For the text-containing cell, return its midpoint in (x, y) coordinate format. 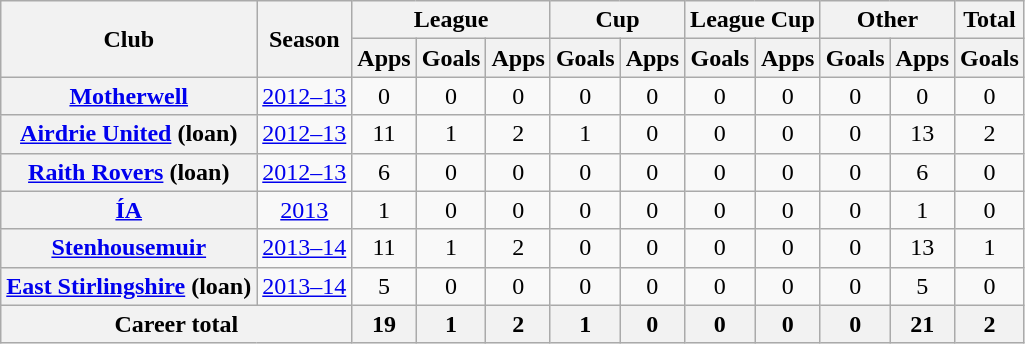
East Stirlingshire (loan) (129, 286)
2013 (304, 210)
League Cup (753, 20)
Career total (176, 324)
Season (304, 39)
League (452, 20)
19 (384, 324)
Other (887, 20)
21 (922, 324)
Motherwell (129, 96)
Cup (617, 20)
Stenhousemuir (129, 248)
Raith Rovers (loan) (129, 172)
Airdrie United (loan) (129, 134)
ÍA (129, 210)
Total (990, 20)
Club (129, 39)
